Return the [x, y] coordinate for the center point of the cell that contains the specified text.  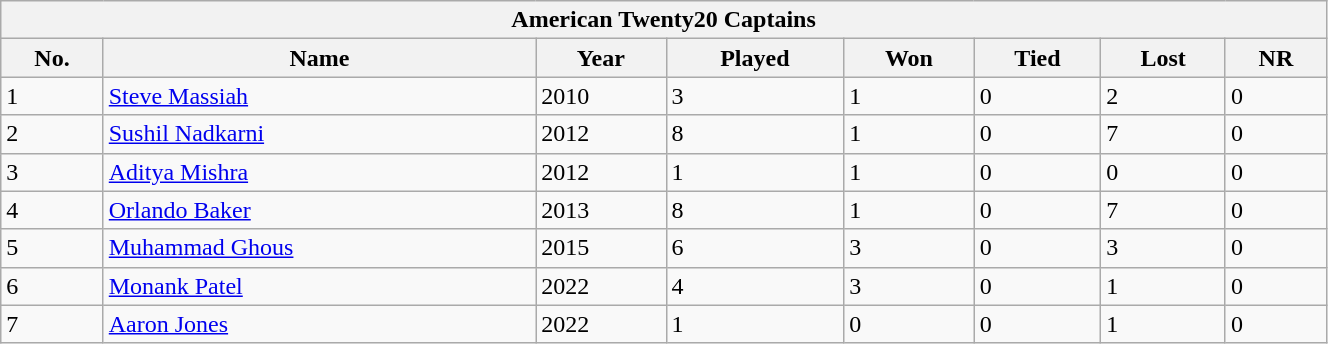
Year [601, 58]
Steve Massiah [319, 96]
Monank Patel [319, 286]
Aditya Mishra [319, 172]
Lost [1164, 58]
Played [755, 58]
2010 [601, 96]
Muhammad Ghous [319, 248]
Name [319, 58]
Tied [1038, 58]
Won [910, 58]
Sushil Nadkarni [319, 134]
Aaron Jones [319, 324]
No. [52, 58]
5 [52, 248]
Orlando Baker [319, 210]
American Twenty20 Captains [664, 20]
NR [1276, 58]
2015 [601, 248]
2013 [601, 210]
